Find where the given text appears and provide that cell's center as (x, y) coordinate. 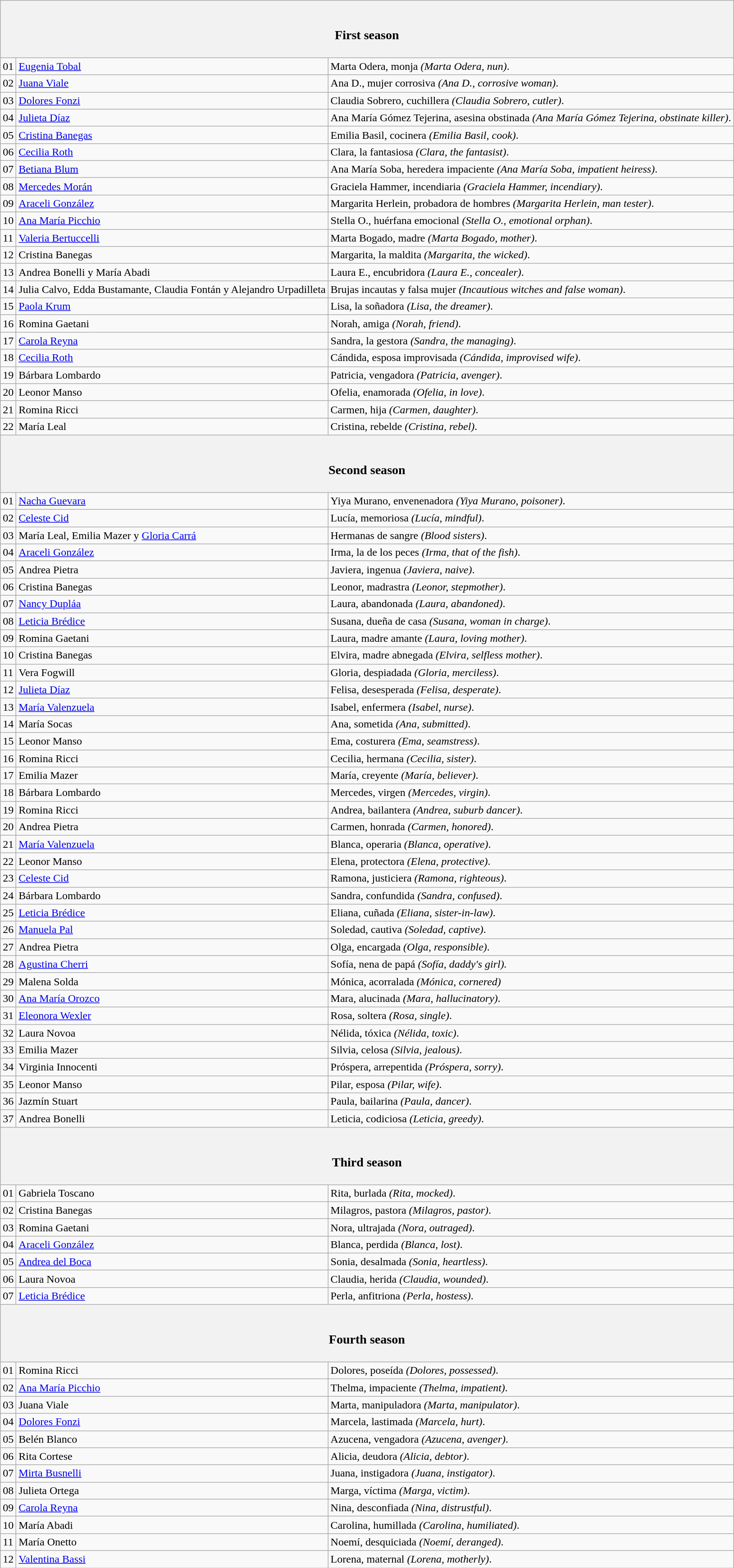
Ana María Soba, heredera impaciente (Ana María Soba, impatient heiress). (531, 169)
33 (8, 1050)
Manuela Pal (172, 930)
Claudia Sobrero, cuchillera (Claudia Sobrero, cutler). (531, 101)
Andrea del Boca (172, 1262)
Margarita, la maldita (Margarita, the wicked). (531, 255)
Margarita Herlein, probadora de hombres (Margarita Herlein, man tester). (531, 203)
Pilar, esposa (Pilar, wife). (531, 1084)
Carmen, honrada (Carmen, honored). (531, 827)
Ofelia, enamorada (Ofelia, in love). (531, 392)
26 (8, 930)
Mercedes Morán (172, 186)
Marta Odera, monja (Marta Odera, nun). (531, 66)
Jazmín Stuart (172, 1102)
Agustina Cherri (172, 964)
Marta, manipuladora (Marta, manipulator). (531, 1405)
Valeria Bertuccelli (172, 238)
Julieta Ortega (172, 1490)
Perla, anfitriona (Perla, hostess). (531, 1296)
Ema, costurera (Ema, seamstress). (531, 741)
Marcela, lastimada (Marcela, hurt). (531, 1422)
Sonia, desalmada (Sonia, heartless). (531, 1262)
31 (8, 1015)
Eliana, cuñada (Eliana, sister-in-law). (531, 913)
Juana, instigadora (Juana, instigator). (531, 1473)
Paula, bailarina (Paula, dancer). (531, 1102)
36 (8, 1102)
Emilia Basil, cocinera (Emilia Basil, cook). (531, 135)
Clara, la fantasiosa (Clara, the fantasist). (531, 152)
Julia Calvo, Edda Bustamante, Claudia Fontán y Alejandro Urpadilleta (172, 289)
Cristina, rebelde (Cristina, rebel). (531, 426)
Nacha Guevara (172, 501)
37 (8, 1119)
Third season (367, 1156)
Paola Krum (172, 306)
Claudia, herida (Claudia, wounded). (531, 1279)
Laura, abandonada (Laura, abandoned). (531, 604)
Gloria, despiadada (Gloria, merciless). (531, 672)
Mirta Busnelli (172, 1473)
Stella O., huérfana emocional (Stella O., emotional orphan). (531, 221)
María Socas (172, 724)
Valentina Bassi (172, 1559)
Sandra, confundida (Sandra, confused). (531, 896)
Patricia, vengadora (Patricia, avenger). (531, 375)
Marga, víctima (Marga, victim). (531, 1490)
24 (8, 896)
Vera Fogwill (172, 672)
Brujas incautas y falsa mujer (Incautious witches and false woman). (531, 289)
Malena Solda (172, 981)
Próspera, arrepentida (Próspera, sorry). (531, 1067)
María, creyente (María, believer). (531, 776)
Mónica, acorralada (Mónica, cornered) (531, 981)
Eleonora Wexler (172, 1015)
Ana María Orozco (172, 998)
Mercedes, virgen (Mercedes, virgin). (531, 793)
Second season (367, 463)
Elvira, madre abnegada (Elvira, selfless mother). (531, 655)
23 (8, 878)
Dolores, poseída (Dolores, possessed). (531, 1371)
Felisa, desesperada (Felisa, desperate). (531, 690)
25 (8, 913)
Azucena, vengadora (Azucena, avenger). (531, 1439)
30 (8, 998)
29 (8, 981)
Irma, la de los peces (Irma, that of the fish). (531, 553)
Marta Bogado, madre (Marta Bogado, mother). (531, 238)
Andrea Bonelli (172, 1119)
Leticia, codiciosa (Leticia, greedy). (531, 1119)
34 (8, 1067)
Rosa, soltera (Rosa, single). (531, 1015)
Fourth season (367, 1333)
Alicia, deudora (Alicia, debtor). (531, 1456)
32 (8, 1033)
Blanca, perdida (Blanca, lost). (531, 1244)
Ramona, justiciera (Ramona, righteous). (531, 878)
Belén Blanco (172, 1439)
Hermanas de sangre (Blood sisters). (531, 535)
Lisa, la soñadora (Lisa, the dreamer). (531, 306)
Sandra, la gestora (Sandra, the managing). (531, 341)
Elena, protectora (Elena, protective). (531, 861)
Isabel, enfermera (Isabel, nurse). (531, 707)
Susana, dueña de casa (Susana, woman in charge). (531, 621)
28 (8, 964)
Cándida, esposa improvisada (Cándida, improvised wife). (531, 358)
Javiera, ingenua (Javiera, naive). (531, 570)
Nina, desconfiada (Nina, distrustful). (531, 1508)
Betiana Blum (172, 169)
Ana, sometida (Ana, submitted). (531, 724)
27 (8, 947)
Milagros, pastora (Milagros, pastor). (531, 1210)
35 (8, 1084)
Rita, burlada (Rita, mocked). (531, 1193)
Sofía, nena de papá (Sofía, daddy's girl). (531, 964)
María Abadi (172, 1525)
Nancy Dupláa (172, 604)
Ana D., mujer corrosiva (Ana D., corrosive woman). (531, 83)
Silvia, celosa (Silvia, jealous). (531, 1050)
Yiya Murano, envenenadora (Yiya Murano, poisoner). (531, 501)
Laura E., encubridora (Laura E., concealer). (531, 272)
Carolina, humillada (Carolina, humiliated). (531, 1525)
María Onetto (172, 1542)
Lorena, maternal (Lorena, motherly). (531, 1559)
Noemí, desquiciada (Noemí, deranged). (531, 1542)
Soledad, cautiva (Soledad, captive). (531, 930)
Graciela Hammer, incendiaria (Graciela Hammer, incendiary). (531, 186)
Carmen, hija (Carmen, daughter). (531, 409)
Lucía, memoriosa (Lucía, mindful). (531, 518)
Norah, amiga (Norah, friend). (531, 324)
Andrea, bailantera (Andrea, suburb dancer). (531, 810)
Laura, madre amante (Laura, loving mother). (531, 638)
Ana María Gómez Tejerina, asesina obstinada (Ana María Gómez Tejerina, obstinate killer). (531, 118)
First season (367, 29)
Virginia Innocenti (172, 1067)
Andrea Bonelli y María Abadi (172, 272)
Mara, alucinada (Mara, hallucinatory). (531, 998)
Thelma, impaciente (Thelma, impatient). (531, 1388)
Olga, encargada (Olga, responsible). (531, 947)
Rita Cortese (172, 1456)
María Leal (172, 426)
Gabriela Toscano (172, 1193)
Blanca, operaria (Blanca, operative). (531, 844)
Nora, ultrajada (Nora, outraged). (531, 1227)
Leonor, madrastra (Leonor, stepmother). (531, 587)
Nélida, tóxica (Nélida, toxic). (531, 1033)
Cecilia, hermana (Cecilia, sister). (531, 759)
María Leal, Emilia Mazer y Gloria Carrá (172, 535)
Eugenia Tobal (172, 66)
